Locate the cell with the specified text and output its (X, Y) center coordinate. 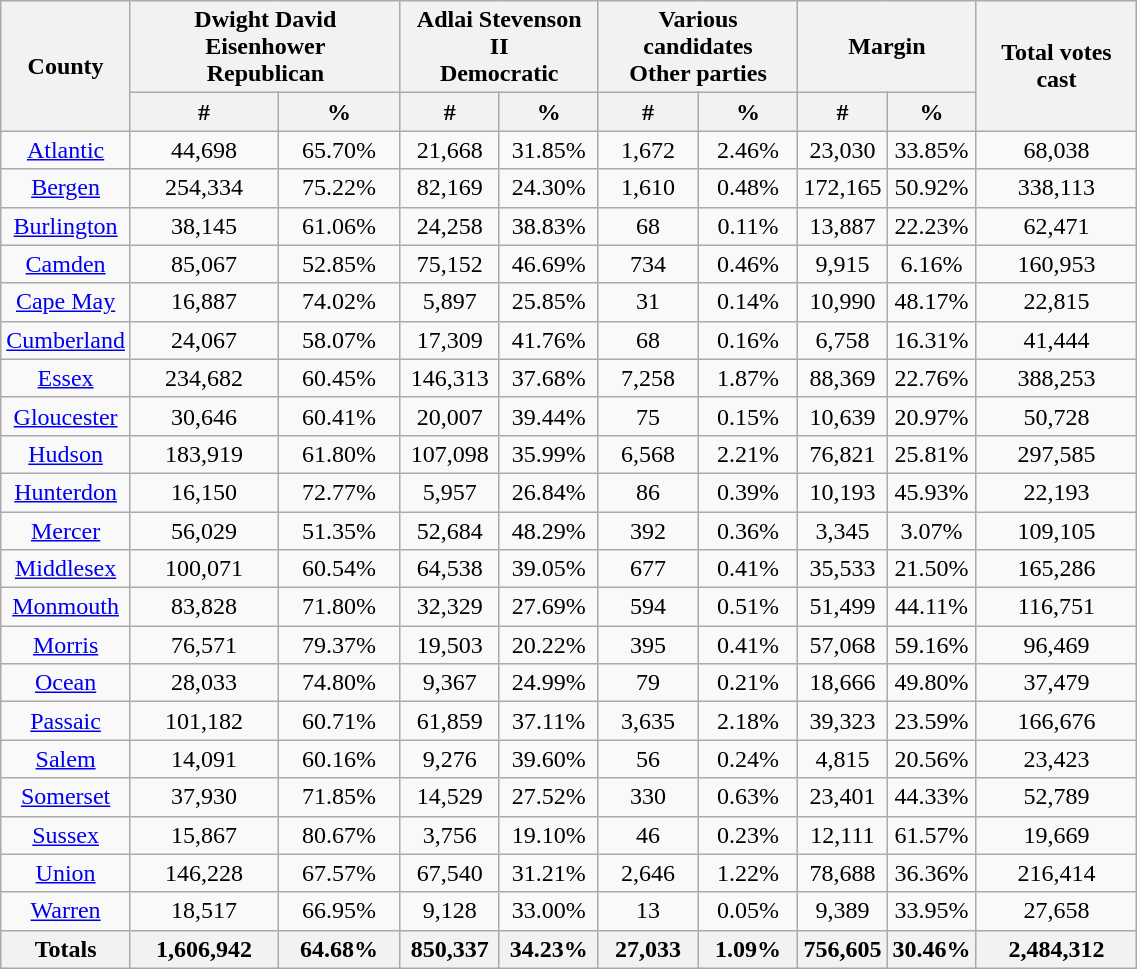
18,666 (842, 683)
86 (648, 492)
Sussex (66, 835)
37,930 (204, 797)
31.21% (548, 873)
60.16% (340, 759)
101,182 (204, 721)
19,503 (450, 645)
9,915 (842, 264)
24,258 (450, 226)
Margin (887, 47)
6,758 (842, 340)
1.22% (748, 873)
234,682 (204, 378)
75.22% (340, 188)
Middlesex (66, 569)
31.85% (548, 150)
20.97% (932, 416)
60.45% (340, 378)
594 (648, 607)
23,401 (842, 797)
0.46% (748, 264)
67.57% (340, 873)
61,859 (450, 721)
10,639 (842, 416)
22.76% (932, 378)
330 (648, 797)
28,033 (204, 683)
2.21% (748, 454)
19,669 (1056, 835)
160,953 (1056, 264)
88,369 (842, 378)
0.24% (748, 759)
3,635 (648, 721)
9,276 (450, 759)
14,091 (204, 759)
Somerset (66, 797)
0.48% (748, 188)
734 (648, 264)
52.85% (340, 264)
61.06% (340, 226)
64.68% (340, 949)
30,646 (204, 416)
Cape May (66, 302)
756,605 (842, 949)
37.68% (548, 378)
297,585 (1056, 454)
61.57% (932, 835)
0.15% (748, 416)
51.35% (340, 531)
County (66, 66)
46 (648, 835)
9,128 (450, 911)
38,145 (204, 226)
13 (648, 911)
61.80% (340, 454)
26.84% (548, 492)
23,423 (1056, 759)
34.23% (548, 949)
109,105 (1056, 531)
78,688 (842, 873)
27.52% (548, 797)
33.00% (548, 911)
27.69% (548, 607)
16,150 (204, 492)
96,469 (1056, 645)
2.18% (748, 721)
72.77% (340, 492)
338,113 (1056, 188)
79.37% (340, 645)
4,815 (842, 759)
85,067 (204, 264)
57,068 (842, 645)
39.44% (548, 416)
33.85% (932, 150)
60.71% (340, 721)
Ocean (66, 683)
41,444 (1056, 340)
10,193 (842, 492)
67,540 (450, 873)
21,668 (450, 150)
0.14% (748, 302)
677 (648, 569)
22.23% (932, 226)
16,887 (204, 302)
Burlington (66, 226)
13,887 (842, 226)
39,323 (842, 721)
Totals (66, 949)
62,471 (1056, 226)
0.05% (748, 911)
Passaic (66, 721)
3.07% (932, 531)
83,828 (204, 607)
65.70% (340, 150)
31 (648, 302)
146,313 (450, 378)
Hudson (66, 454)
0.51% (748, 607)
41.76% (548, 340)
7,258 (648, 378)
27,658 (1056, 911)
52,684 (450, 531)
2,484,312 (1056, 949)
56,029 (204, 531)
44.11% (932, 607)
388,253 (1056, 378)
Essex (66, 378)
165,286 (1056, 569)
2,646 (648, 873)
25.81% (932, 454)
0.23% (748, 835)
Camden (66, 264)
46.69% (548, 264)
45.93% (932, 492)
0.11% (748, 226)
392 (648, 531)
1.87% (748, 378)
35.99% (548, 454)
60.41% (340, 416)
Morris (66, 645)
16.31% (932, 340)
36.36% (932, 873)
2.46% (748, 150)
5,897 (450, 302)
116,751 (1056, 607)
80.67% (340, 835)
0.63% (748, 797)
5,957 (450, 492)
1,610 (648, 188)
21.50% (932, 569)
24.99% (548, 683)
1,606,942 (204, 949)
107,098 (450, 454)
Atlantic (66, 150)
32,329 (450, 607)
75 (648, 416)
37.11% (548, 721)
49.80% (932, 683)
64,538 (450, 569)
Bergen (66, 188)
50.92% (932, 188)
75,152 (450, 264)
82,169 (450, 188)
59.16% (932, 645)
Gloucester (66, 416)
74.80% (340, 683)
33.95% (932, 911)
60.54% (340, 569)
24,067 (204, 340)
18,517 (204, 911)
395 (648, 645)
25.85% (548, 302)
Union (66, 873)
10,990 (842, 302)
79 (648, 683)
15,867 (204, 835)
58.07% (340, 340)
74.02% (340, 302)
Hunterdon (66, 492)
Dwight David EisenhowerRepublican (265, 47)
56 (648, 759)
1.09% (748, 949)
0.36% (748, 531)
166,676 (1056, 721)
52,789 (1056, 797)
9,367 (450, 683)
14,529 (450, 797)
183,919 (204, 454)
3,345 (842, 531)
38.83% (548, 226)
9,389 (842, 911)
Monmouth (66, 607)
850,337 (450, 949)
Mercer (66, 531)
37,479 (1056, 683)
6.16% (932, 264)
50,728 (1056, 416)
48.17% (932, 302)
44,698 (204, 150)
100,071 (204, 569)
Various candidatesOther parties (698, 47)
66.95% (340, 911)
44.33% (932, 797)
172,165 (842, 188)
6,568 (648, 454)
76,571 (204, 645)
0.21% (748, 683)
76,821 (842, 454)
23,030 (842, 150)
24.30% (548, 188)
19.10% (548, 835)
0.16% (748, 340)
71.85% (340, 797)
Total votes cast (1056, 66)
71.80% (340, 607)
20,007 (450, 416)
22,193 (1056, 492)
Salem (66, 759)
51,499 (842, 607)
17,309 (450, 340)
1,672 (648, 150)
146,228 (204, 873)
0.39% (748, 492)
216,414 (1056, 873)
27,033 (648, 949)
Cumberland (66, 340)
20.22% (548, 645)
48.29% (548, 531)
12,111 (842, 835)
39.05% (548, 569)
30.46% (932, 949)
254,334 (204, 188)
Adlai Stevenson IIDemocratic (499, 47)
23.59% (932, 721)
35,533 (842, 569)
3,756 (450, 835)
68,038 (1056, 150)
39.60% (548, 759)
Warren (66, 911)
22,815 (1056, 302)
20.56% (932, 759)
